Detect which cell encompasses the target text, then output its (X, Y) center coordinate. 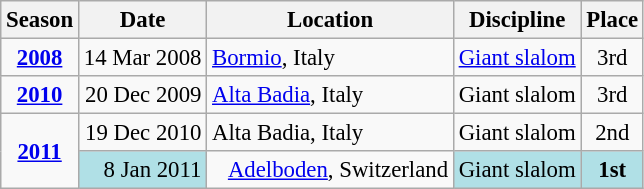
2008 (40, 58)
Discipline (517, 20)
Bormio, Italy (330, 58)
14 Mar 2008 (142, 58)
Season (40, 20)
Place (612, 20)
19 Dec 2010 (142, 133)
8 Jan 2011 (142, 170)
Adelboden, Switzerland (330, 170)
Date (142, 20)
20 Dec 2009 (142, 95)
Location (330, 20)
2010 (40, 95)
1st (612, 170)
2011 (40, 152)
2nd (612, 133)
